Find where the given text appears and provide that cell's center as [x, y] coordinate. 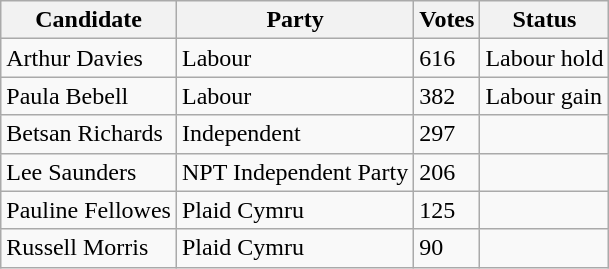
Labour hold [544, 58]
Independent [294, 134]
616 [447, 58]
Russell Morris [89, 248]
Pauline Fellowes [89, 210]
Arthur Davies [89, 58]
Candidate [89, 20]
Votes [447, 20]
297 [447, 134]
Status [544, 20]
206 [447, 172]
382 [447, 96]
Lee Saunders [89, 172]
Party [294, 20]
90 [447, 248]
Betsan Richards [89, 134]
NPT Independent Party [294, 172]
Labour gain [544, 96]
Paula Bebell [89, 96]
125 [447, 210]
